Find where the given text appears and provide that cell's center as (x, y) coordinate. 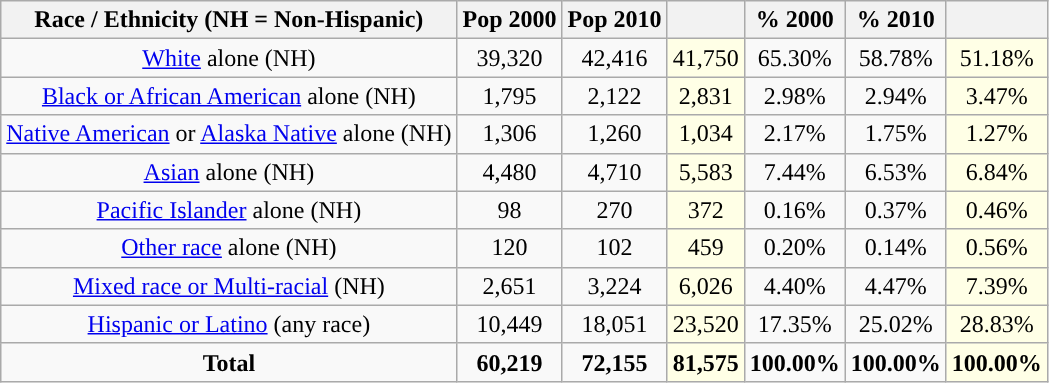
6.53% (896, 172)
459 (706, 248)
58.78% (896, 58)
Black or African American alone (NH) (229, 96)
3.47% (996, 96)
2,122 (614, 96)
270 (614, 210)
0.56% (996, 248)
18,051 (614, 324)
28.83% (996, 324)
60,219 (510, 362)
1.75% (896, 134)
Pop 2010 (614, 20)
% 2000 (794, 20)
0.46% (996, 210)
42,416 (614, 58)
1,306 (510, 134)
Hispanic or Latino (any race) (229, 324)
5,583 (706, 172)
White alone (NH) (229, 58)
1.27% (996, 134)
1,260 (614, 134)
51.18% (996, 58)
Other race alone (NH) (229, 248)
Race / Ethnicity (NH = Non-Hispanic) (229, 20)
Native American or Alaska Native alone (NH) (229, 134)
2.17% (794, 134)
17.35% (794, 324)
4.47% (896, 286)
1,034 (706, 134)
41,750 (706, 58)
2,651 (510, 286)
1,795 (510, 96)
6,026 (706, 286)
Pop 2000 (510, 20)
7.44% (794, 172)
3,224 (614, 286)
2,831 (706, 96)
0.37% (896, 210)
4,710 (614, 172)
10,449 (510, 324)
0.14% (896, 248)
65.30% (794, 58)
4.40% (794, 286)
39,320 (510, 58)
98 (510, 210)
25.02% (896, 324)
0.20% (794, 248)
Total (229, 362)
6.84% (996, 172)
102 (614, 248)
Asian alone (NH) (229, 172)
372 (706, 210)
% 2010 (896, 20)
2.98% (794, 96)
120 (510, 248)
Pacific Islander alone (NH) (229, 210)
23,520 (706, 324)
2.94% (896, 96)
4,480 (510, 172)
72,155 (614, 362)
0.16% (794, 210)
Mixed race or Multi-racial (NH) (229, 286)
7.39% (996, 286)
81,575 (706, 362)
